From the cell containing the given text, extract its center point as (X, Y) coordinate. 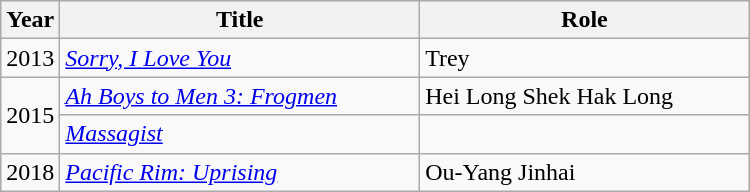
Role (585, 20)
2013 (30, 58)
Title (240, 20)
Massagist (240, 134)
Sorry, I Love You (240, 58)
Year (30, 20)
Ou-Yang Jinhai (585, 172)
Ah Boys to Men 3: Frogmen (240, 96)
Hei Long Shek Hak Long (585, 96)
Trey (585, 58)
2015 (30, 115)
2018 (30, 172)
Pacific Rim: Uprising (240, 172)
